Extract the [x, y] coordinate from the center of the cell holding the provided text.  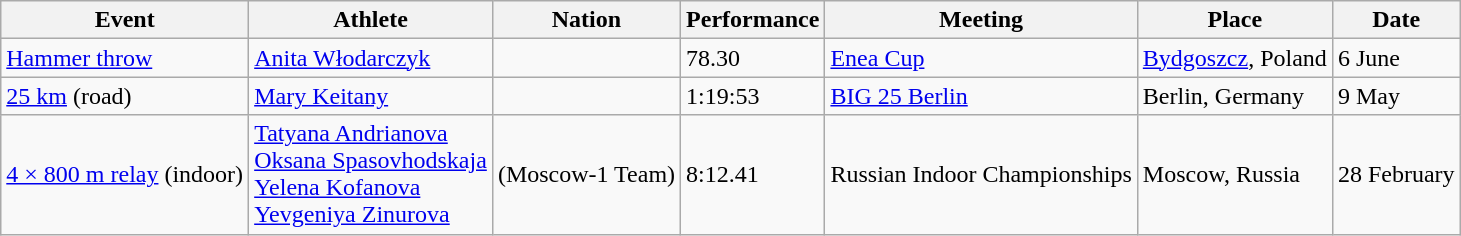
Hammer throw [125, 58]
25 km (road) [125, 96]
28 February [1396, 174]
6 June [1396, 58]
Berlin, Germany [1234, 96]
4 × 800 m relay (indoor) [125, 174]
Performance [753, 20]
9 May [1396, 96]
1:19:53 [753, 96]
Nation [586, 20]
BIG 25 Berlin [981, 96]
Bydgoszcz, Poland [1234, 58]
Date [1396, 20]
Mary Keitany [371, 96]
Moscow, Russia [1234, 174]
Athlete [371, 20]
Meeting [981, 20]
Tatyana AndrianovaOksana SpasovhodskajaYelena KofanovaYevgeniya Zinurova [371, 174]
Place [1234, 20]
(Moscow-1 Team) [586, 174]
Anita Włodarczyk [371, 58]
Event [125, 20]
Enea Cup [981, 58]
8:12.41 [753, 174]
Russian Indoor Championships [981, 174]
78.30 [753, 58]
